For the text-containing cell, return its midpoint in [X, Y] coordinate format. 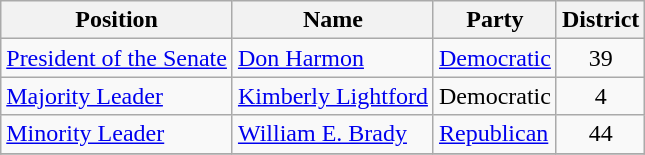
Name [332, 20]
Kimberly Lightford [332, 96]
39 [600, 58]
Party [494, 20]
President of the Senate [117, 58]
Minority Leader [117, 134]
Republican [494, 134]
William E. Brady [332, 134]
District [600, 20]
Position [117, 20]
44 [600, 134]
Majority Leader [117, 96]
Don Harmon [332, 58]
4 [600, 96]
